Search for the cell housing the specified text and yield its (X, Y) center coordinate. 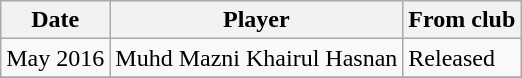
Released (462, 58)
Date (56, 20)
Player (256, 20)
May 2016 (56, 58)
From club (462, 20)
Muhd Mazni Khairul Hasnan (256, 58)
